Provide the (x, y) coordinate of the cell's center where the given text is located.  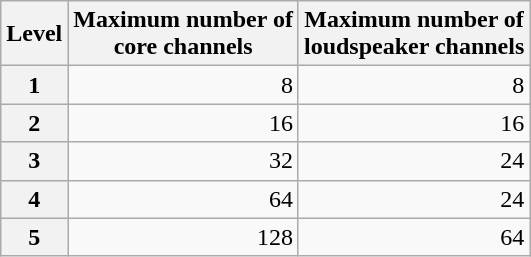
Maximum number ofcore channels (184, 34)
Maximum number ofloudspeaker channels (414, 34)
32 (184, 161)
Level (34, 34)
128 (184, 237)
3 (34, 161)
4 (34, 199)
1 (34, 85)
2 (34, 123)
5 (34, 237)
